Determine the [x, y] coordinate at the center of the cell enclosing the given text.  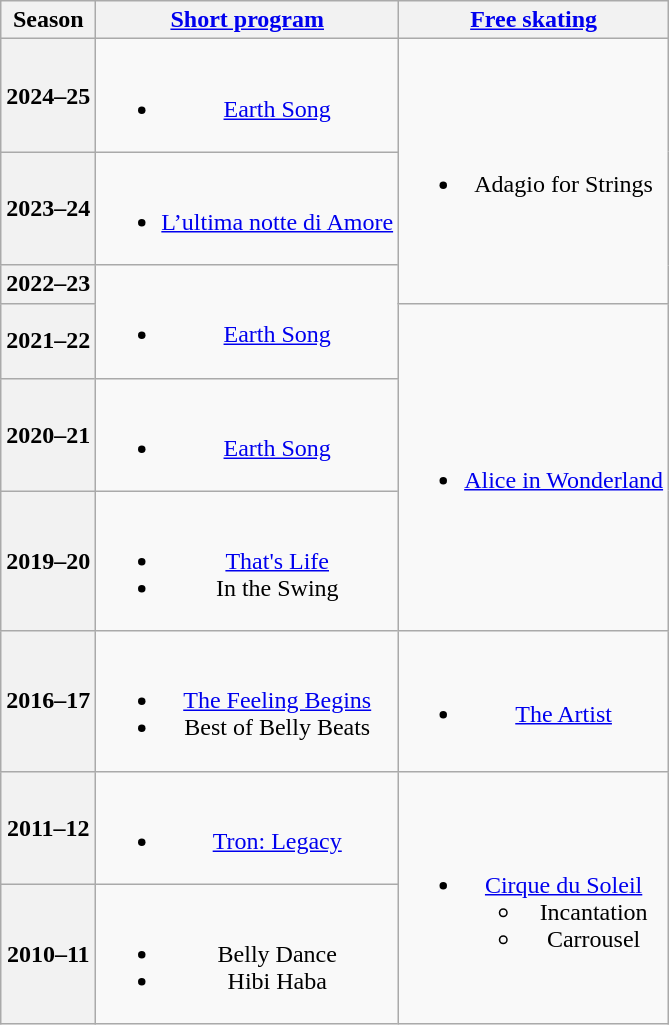
Cirque du SoleilIncantationCarrousel [534, 898]
2019–20 [48, 561]
2021–22 [48, 340]
Season [48, 20]
Tron: Legacy [248, 828]
The Feeling Begins Best of Belly Beats [248, 701]
Belly Dance Hibi Haba [248, 954]
Adagio for Strings [534, 171]
2011–12 [48, 828]
Short program [248, 20]
Free skating [534, 20]
That's Life In the Swing [248, 561]
2020–21 [48, 434]
2024–25 [48, 96]
The Artist [534, 701]
Alice in Wonderland [534, 467]
2016–17 [48, 701]
L’ultima notte di Amore [248, 208]
2023–24 [48, 208]
2022–23 [48, 284]
2010–11 [48, 954]
